Determine the [x, y] coordinate at the center of the cell enclosing the given text.  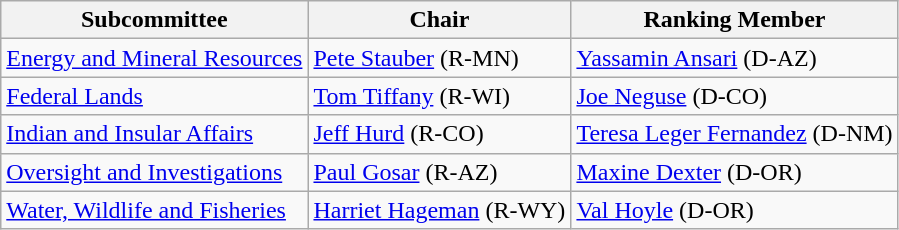
Pete Stauber (R-MN) [440, 58]
Maxine Dexter (D-OR) [734, 172]
Teresa Leger Fernandez (D-NM) [734, 134]
Subcommittee [154, 20]
Indian and Insular Affairs [154, 134]
Paul Gosar (R-AZ) [440, 172]
Jeff Hurd (R-CO) [440, 134]
Chair [440, 20]
Val Hoyle (D-OR) [734, 210]
Federal Lands [154, 96]
Oversight and Investigations [154, 172]
Yassamin Ansari (D-AZ) [734, 58]
Harriet Hageman (R-WY) [440, 210]
Water, Wildlife and Fisheries [154, 210]
Tom Tiffany (R-WI) [440, 96]
Ranking Member [734, 20]
Energy and Mineral Resources [154, 58]
Joe Neguse (D-CO) [734, 96]
